From the cell containing the given text, extract its center point as [X, Y] coordinate. 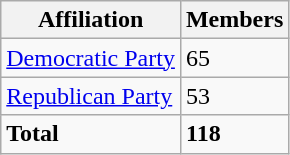
65 [234, 58]
Affiliation [91, 20]
53 [234, 96]
118 [234, 134]
Democratic Party [91, 58]
Republican Party [91, 96]
Total [91, 134]
Members [234, 20]
